Identify which cell holds the provided text, then report its (X, Y) central coordinate. 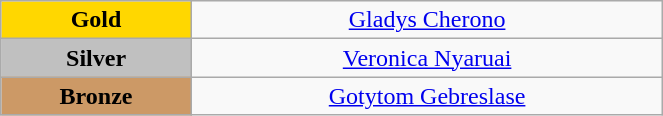
Bronze (96, 96)
Gladys Cherono (426, 20)
Gold (96, 20)
Gotytom Gebreslase (426, 96)
Veronica Nyaruai (426, 58)
Silver (96, 58)
